Extract the (x, y) coordinate from the center of the cell holding the provided text.  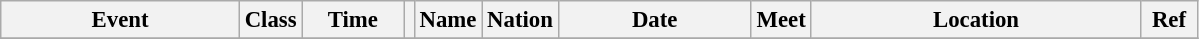
Meet (781, 20)
Ref (1169, 20)
Date (654, 20)
Nation (520, 20)
Class (270, 20)
Event (120, 20)
Location (976, 20)
Time (353, 20)
Name (448, 20)
